Extract the (X, Y) coordinate from the center of the cell holding the provided text.  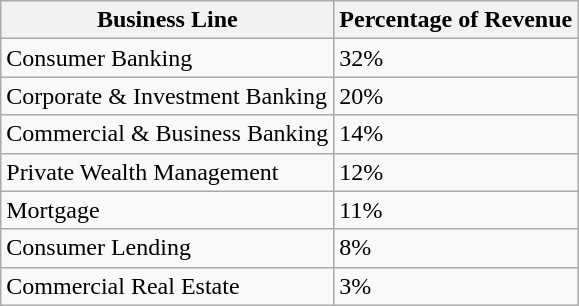
Private Wealth Management (168, 172)
11% (456, 210)
20% (456, 96)
Consumer Lending (168, 248)
Business Line (168, 20)
12% (456, 172)
Commercial & Business Banking (168, 134)
8% (456, 248)
Commercial Real Estate (168, 286)
Corporate & Investment Banking (168, 96)
Percentage of Revenue (456, 20)
3% (456, 286)
32% (456, 58)
14% (456, 134)
Consumer Banking (168, 58)
Mortgage (168, 210)
